From the cell containing the given text, extract its center point as [x, y] coordinate. 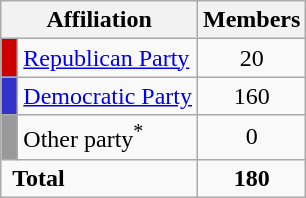
Members [251, 20]
160 [251, 96]
Democratic Party [108, 96]
180 [251, 178]
0 [251, 138]
Total [100, 178]
20 [251, 58]
Affiliation [100, 20]
Other party* [108, 138]
Republican Party [108, 58]
